Extract the [x, y] coordinate from the center of the cell holding the provided text.  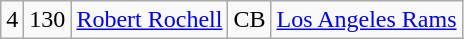
CB [250, 20]
Robert Rochell [150, 20]
130 [48, 20]
4 [12, 20]
Los Angeles Rams [366, 20]
